Scan for the cell matching the given text and deliver its [x, y] coordinate at center. 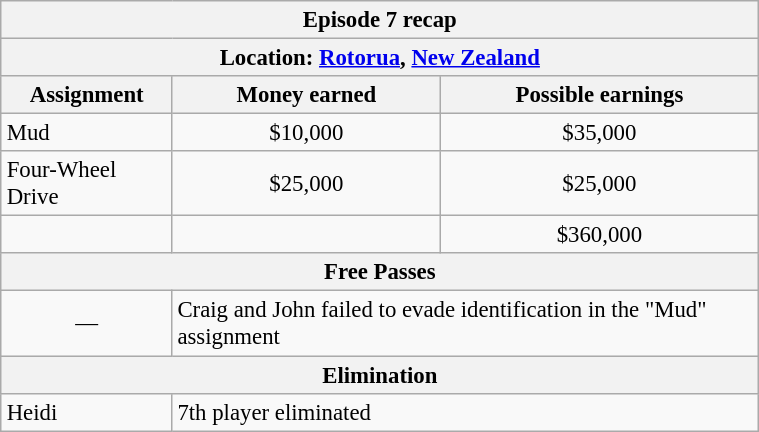
Assignment [86, 95]
Possible earnings [600, 95]
$360,000 [600, 235]
— [86, 324]
Mud [86, 133]
Four-Wheel Drive [86, 184]
Location: Rotorua, New Zealand [380, 57]
Craig and John failed to evade identification in the "Mud" assignment [465, 324]
Free Passes [380, 272]
$10,000 [306, 133]
Heidi [86, 412]
Elimination [380, 375]
Episode 7 recap [380, 20]
7th player eliminated [465, 412]
Money earned [306, 95]
$35,000 [600, 133]
